From the cell containing the given text, extract its center point as (x, y) coordinate. 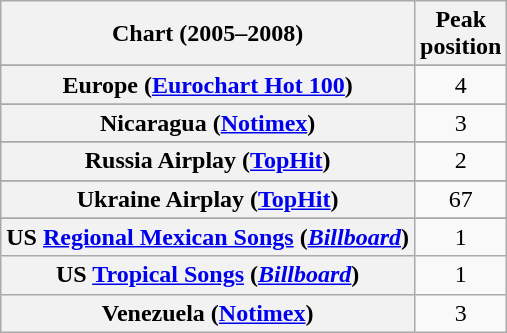
Chart (2005–2008) (208, 34)
67 (461, 199)
2 (461, 161)
US Tropical Songs (Billboard) (208, 275)
Venezuela (Notimex) (208, 313)
4 (461, 85)
US Regional Mexican Songs (Billboard) (208, 237)
Russia Airplay (TopHit) (208, 161)
Europe (Eurochart Hot 100) (208, 85)
Ukraine Airplay (TopHit) (208, 199)
Nicaragua (Notimex) (208, 123)
Peakposition (461, 34)
